Detect which cell encompasses the target text, then output its [X, Y] center coordinate. 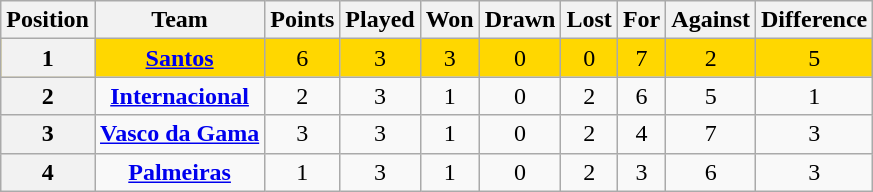
For [641, 20]
Santos [179, 58]
Played [380, 20]
Won [450, 20]
Team [179, 20]
Position [48, 20]
Palmeiras [179, 172]
Against [711, 20]
Drawn [520, 20]
Difference [814, 20]
Points [302, 20]
Lost [589, 20]
Vasco da Gama [179, 134]
Internacional [179, 96]
